Find where the given text appears and provide that cell's center as (x, y) coordinate. 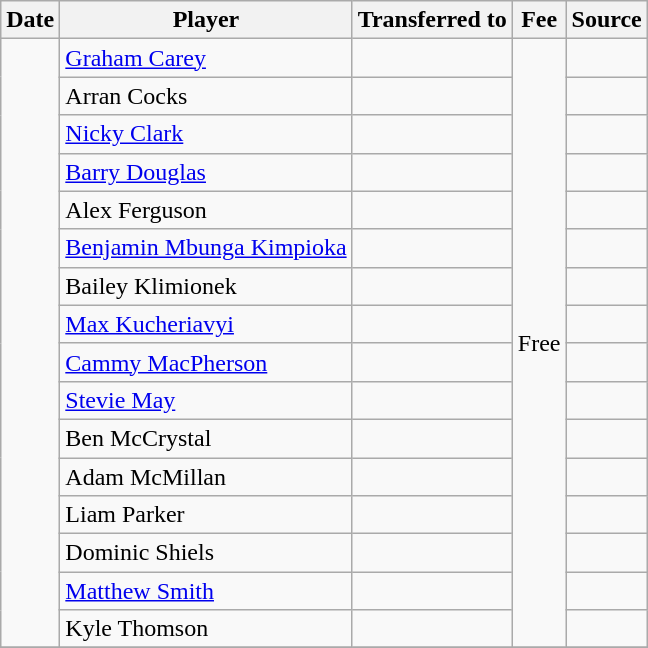
Arran Cocks (206, 96)
Date (30, 20)
Barry Douglas (206, 172)
Fee (539, 20)
Free (539, 344)
Liam Parker (206, 515)
Source (606, 20)
Benjamin Mbunga Kimpioka (206, 248)
Ben McCrystal (206, 438)
Kyle Thomson (206, 629)
Nicky Clark (206, 134)
Cammy MacPherson (206, 362)
Bailey Klimionek (206, 286)
Alex Ferguson (206, 210)
Matthew Smith (206, 591)
Stevie May (206, 400)
Max Kucheriavyi (206, 324)
Transferred to (432, 20)
Dominic Shiels (206, 553)
Player (206, 20)
Graham Carey (206, 58)
Adam McMillan (206, 477)
